For the text-containing cell, return its midpoint in [x, y] coordinate format. 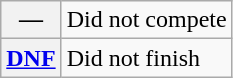
DNF [31, 58]
Did not finish [146, 58]
— [31, 20]
Did not compete [146, 20]
